Extract the [x, y] coordinate from the center of the cell holding the provided text.  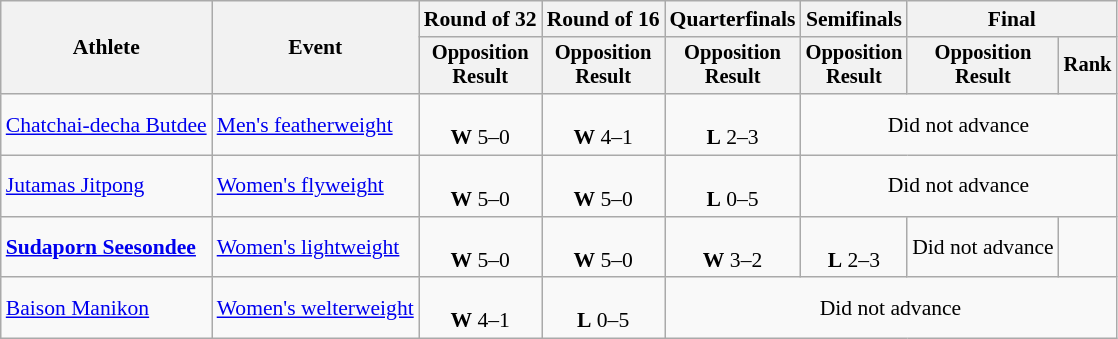
Final [1012, 19]
Women's welterweight [316, 308]
Athlete [106, 48]
Semifinals [854, 19]
Rank [1088, 66]
Baison Manikon [106, 308]
W 3–2 [733, 248]
Women's flyweight [316, 186]
Quarterfinals [733, 19]
Event [316, 48]
Men's featherweight [316, 124]
Women's lightweight [316, 248]
Chatchai-decha Butdee [106, 124]
Round of 16 [604, 19]
Jutamas Jitpong [106, 186]
Round of 32 [480, 19]
Sudaporn Seesondee [106, 248]
